Provide the [X, Y] coordinate of the cell's center where the given text is located.  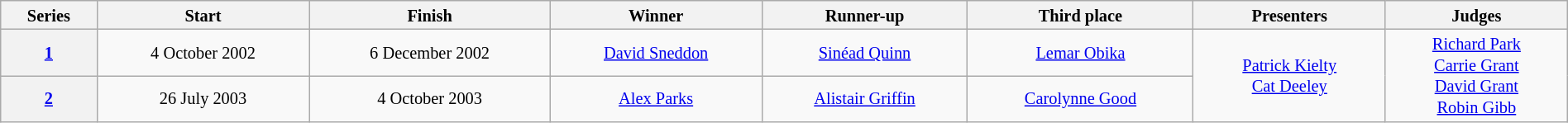
26 July 2003 [203, 98]
Alistair Griffin [865, 98]
4 October 2003 [430, 98]
6 December 2002 [430, 53]
Winner [656, 15]
Richard ParkCarrie GrantDavid GrantRobin Gibb [1476, 76]
2 [49, 98]
Runner-up [865, 15]
Third place [1080, 15]
Finish [430, 15]
4 October 2002 [203, 53]
Start [203, 15]
Carolynne Good [1080, 98]
Judges [1476, 15]
David Sneddon [656, 53]
Sinéad Quinn [865, 53]
1 [49, 53]
Patrick KieltyCat Deeley [1289, 76]
Presenters [1289, 15]
Series [49, 15]
Lemar Obika [1080, 53]
Alex Parks [656, 98]
